Provide the [X, Y] coordinate of the cell's center where the given text is located.  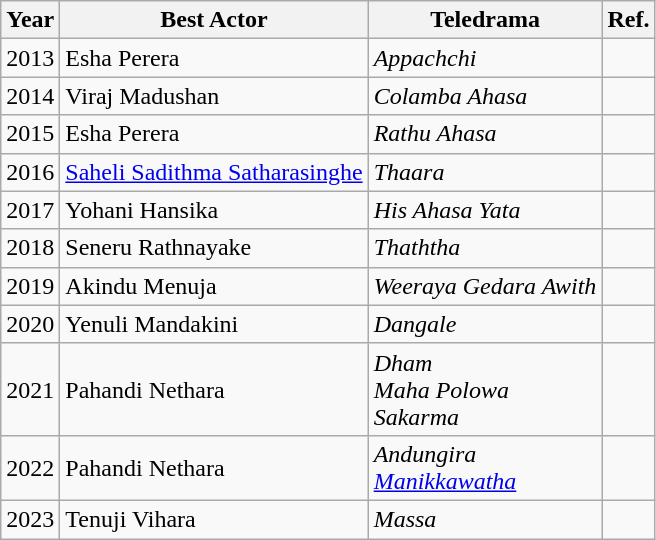
Appachchi [485, 58]
Akindu Menuja [214, 286]
Best Actor [214, 20]
Yohani Hansika [214, 210]
Seneru Rathnayake [214, 248]
2017 [30, 210]
Yenuli Mandakini [214, 324]
2015 [30, 134]
2022 [30, 468]
Teledrama [485, 20]
Massa [485, 519]
AndungiraManikkawatha [485, 468]
Rathu Ahasa [485, 134]
2019 [30, 286]
2021 [30, 389]
2013 [30, 58]
2020 [30, 324]
Ref. [628, 20]
2014 [30, 96]
2016 [30, 172]
Thaththa [485, 248]
Tenuji Vihara [214, 519]
Year [30, 20]
Dangale [485, 324]
DhamMaha PolowaSakarma [485, 389]
Viraj Madushan [214, 96]
Thaara [485, 172]
Saheli Sadithma Satharasinghe [214, 172]
2023 [30, 519]
Colamba Ahasa [485, 96]
Weeraya Gedara Awith [485, 286]
His Ahasa Yata [485, 210]
2018 [30, 248]
